Pinpoint the cell where the given text exists, returning its [X, Y] midpoint coordinate. 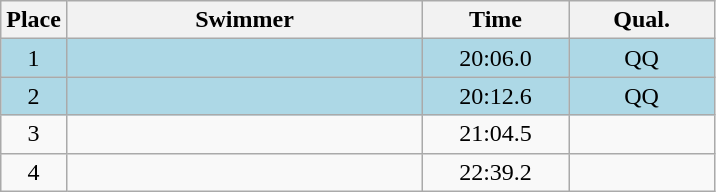
Place [34, 20]
3 [34, 134]
4 [34, 172]
Swimmer [244, 20]
20:12.6 [496, 96]
20:06.0 [496, 58]
2 [34, 96]
Qual. [642, 20]
Time [496, 20]
22:39.2 [496, 172]
21:04.5 [496, 134]
1 [34, 58]
